Return the [X, Y] coordinate for the center point of the cell that contains the specified text.  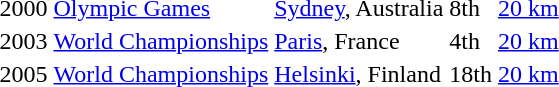
Paris, France [359, 41]
World Championships [161, 41]
4th [471, 41]
